Search for the cell housing the specified text and yield its [x, y] center coordinate. 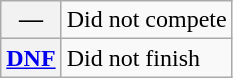
Did not finish [146, 58]
Did not compete [146, 20]
DNF [31, 58]
— [31, 20]
